From the cell containing the given text, extract its center point as (X, Y) coordinate. 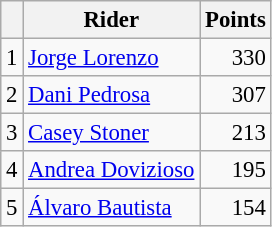
213 (236, 133)
4 (12, 170)
Points (236, 20)
Rider (112, 20)
307 (236, 95)
Jorge Lorenzo (112, 58)
1 (12, 58)
Casey Stoner (112, 133)
154 (236, 208)
Andrea Dovizioso (112, 170)
3 (12, 133)
Dani Pedrosa (112, 95)
5 (12, 208)
Álvaro Bautista (112, 208)
2 (12, 95)
330 (236, 58)
195 (236, 170)
